Return (x, y) of the center of cell containing provided text 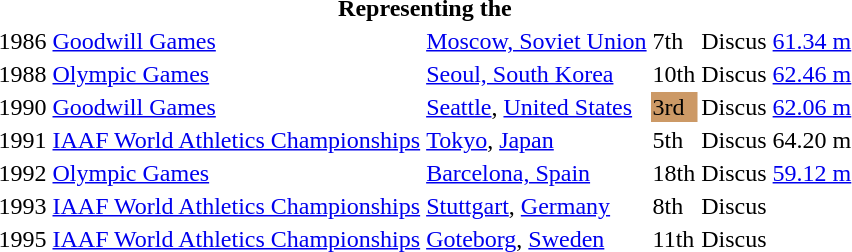
10th (674, 74)
Moscow, Soviet Union (536, 41)
Seattle, United States (536, 107)
Barcelona, Spain (536, 173)
8th (674, 206)
18th (674, 173)
Tokyo, Japan (536, 140)
3rd (674, 107)
Stuttgart, Germany (536, 206)
7th (674, 41)
Seoul, South Korea (536, 74)
5th (674, 140)
